Identify which cell holds the provided text, then report its [X, Y] central coordinate. 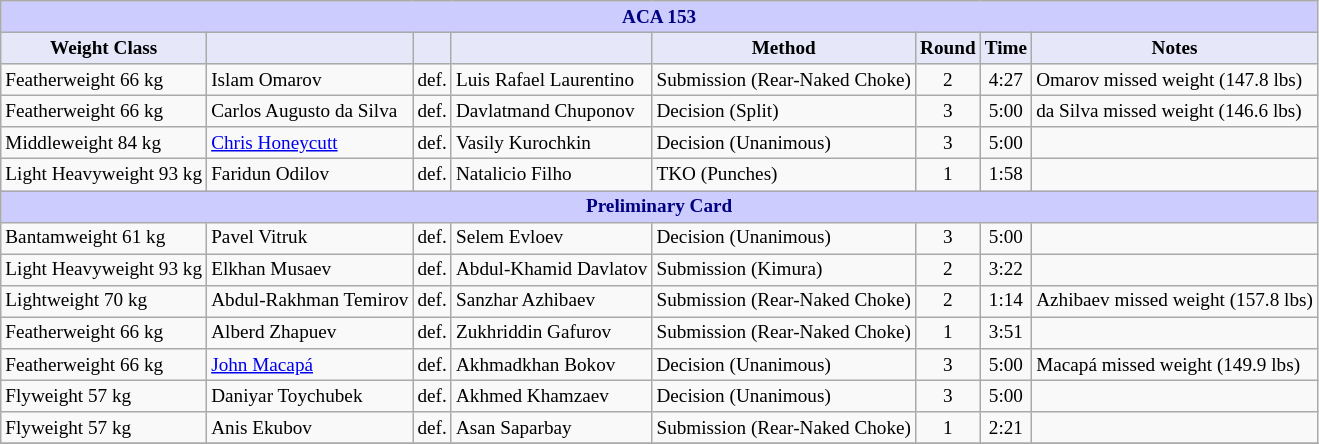
ACA 153 [660, 17]
Selem Evloev [552, 238]
Submission (Kimura) [784, 270]
Akhmed Khamzaev [552, 396]
Anis Ekubov [310, 428]
Bantamweight 61 kg [104, 238]
da Silva missed weight (146.6 lbs) [1175, 111]
4:27 [1006, 80]
Davlatmand Chuponov [552, 111]
Natalicio Filho [552, 175]
Weight Class [104, 48]
Method [784, 48]
Abdul-Rakhman Temirov [310, 301]
Daniyar Toychubek [310, 396]
Alberd Zhapuev [310, 333]
Akhmadkhan Bokov [552, 365]
Vasily Kurochkin [552, 143]
Lightweight 70 kg [104, 301]
Omarov missed weight (147.8 lbs) [1175, 80]
Notes [1175, 48]
Carlos Augusto da Silva [310, 111]
Pavel Vitruk [310, 238]
Elkhan Musaev [310, 270]
Macapá missed weight (149.9 lbs) [1175, 365]
Luis Rafael Laurentino [552, 80]
TKO (Punches) [784, 175]
Sanzhar Azhibaev [552, 301]
Middleweight 84 kg [104, 143]
Preliminary Card [660, 206]
Zukhriddin Gafurov [552, 333]
Abdul-Khamid Davlatov [552, 270]
Azhibaev missed weight (157.8 lbs) [1175, 301]
Time [1006, 48]
Chris Honeycutt [310, 143]
Islam Omarov [310, 80]
3:51 [1006, 333]
Asan Saparbay [552, 428]
3:22 [1006, 270]
2:21 [1006, 428]
Decision (Split) [784, 111]
1:14 [1006, 301]
1:58 [1006, 175]
Round [948, 48]
Faridun Odilov [310, 175]
John Macapá [310, 365]
